Capture the cell that displays the provided text and extract its (X, Y) central coordinate. 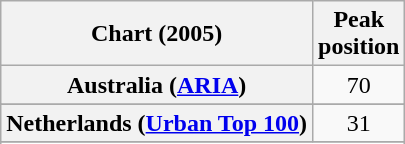
70 (359, 85)
Chart (2005) (157, 34)
Peakposition (359, 34)
31 (359, 123)
Australia (ARIA) (157, 85)
Netherlands (Urban Top 100) (157, 123)
